Return the (x, y) coordinate for the center point of the cell that contains the specified text.  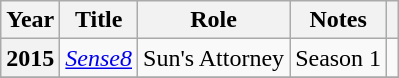
Year (30, 20)
2015 (30, 58)
Season 1 (338, 58)
Notes (338, 20)
Title (99, 20)
Role (214, 20)
Sense8 (99, 58)
Sun's Attorney (214, 58)
